Search for the cell housing the specified text and yield its [x, y] center coordinate. 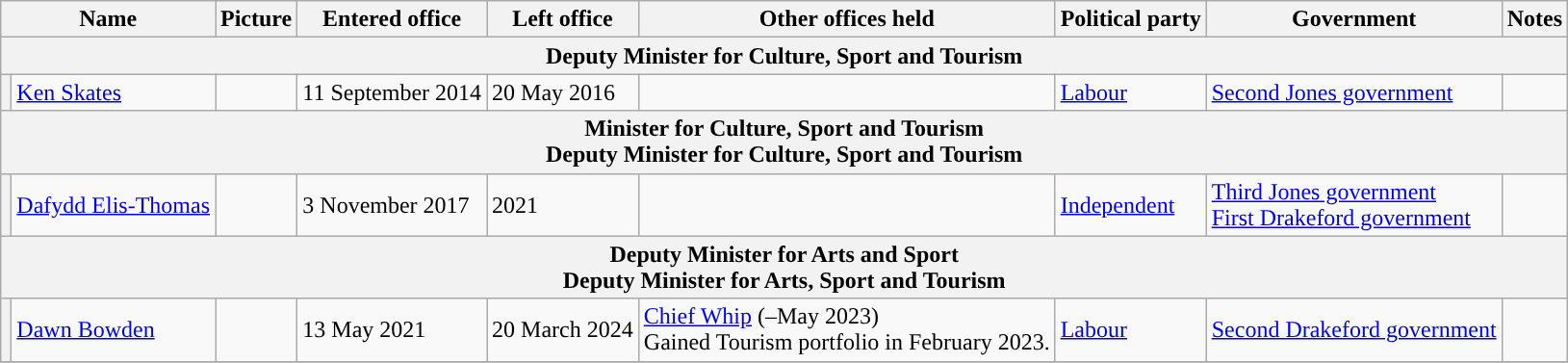
Political party [1130, 19]
Independent [1130, 204]
Second Jones government [1353, 92]
Third Jones governmentFirst Drakeford government [1353, 204]
2021 [563, 204]
Second Drakeford government [1353, 329]
Minister for Culture, Sport and TourismDeputy Minister for Culture, Sport and Tourism [784, 143]
11 September 2014 [393, 92]
Dafydd Elis-Thomas [114, 204]
20 May 2016 [563, 92]
20 March 2024 [563, 329]
Picture [256, 19]
Deputy Minister for Culture, Sport and Tourism [784, 56]
Ken Skates [114, 92]
Left office [563, 19]
Other offices held [847, 19]
Entered office [393, 19]
Chief Whip (–May 2023)Gained Tourism portfolio in February 2023. [847, 329]
Name [108, 19]
Deputy Minister for Arts and SportDeputy Minister for Arts, Sport and Tourism [784, 268]
3 November 2017 [393, 204]
13 May 2021 [393, 329]
Notes [1534, 19]
Dawn Bowden [114, 329]
Government [1353, 19]
